Return (x, y) of the center of cell containing provided text 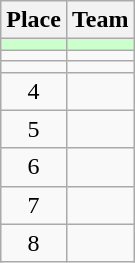
6 (34, 167)
7 (34, 205)
4 (34, 91)
Place (34, 20)
Team (100, 20)
8 (34, 243)
5 (34, 129)
